Capture the cell that displays the provided text and extract its [X, Y] central coordinate. 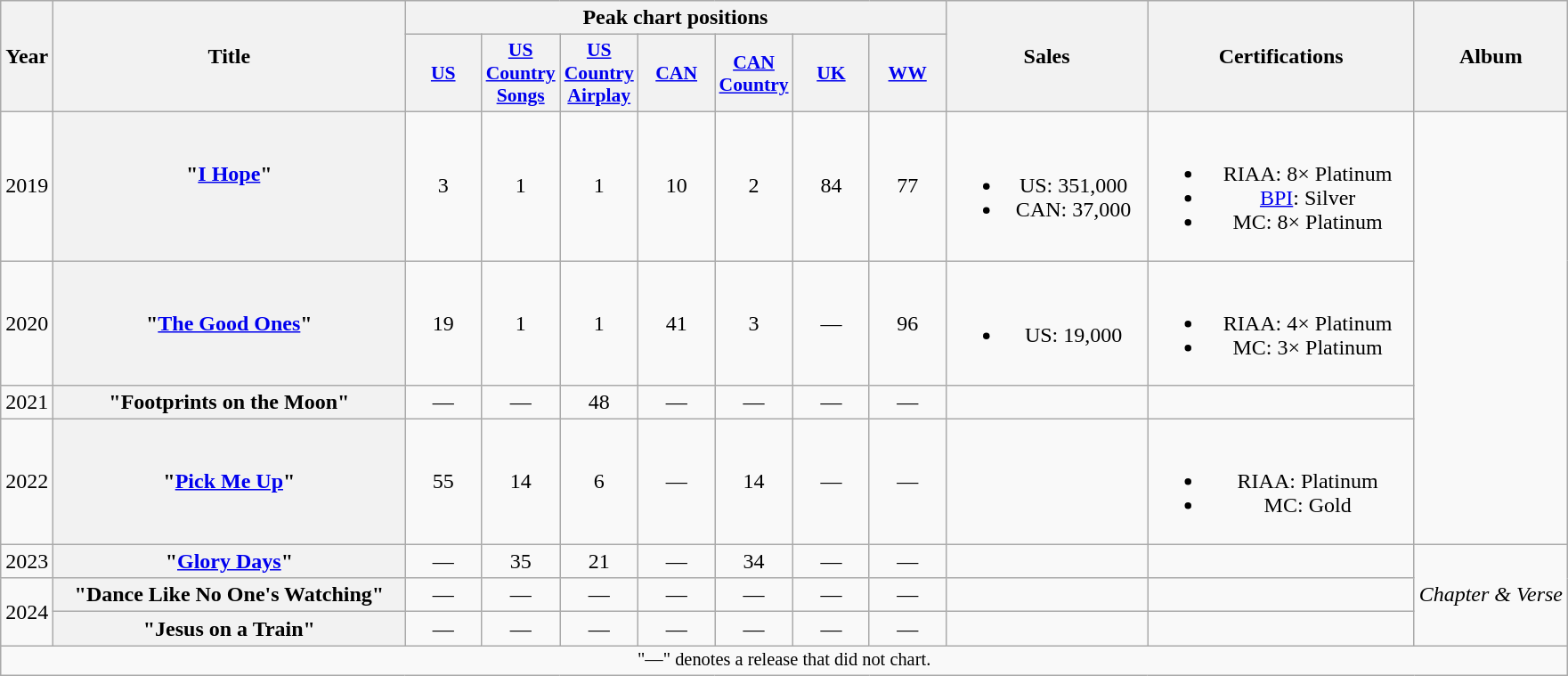
US [443, 73]
34 [753, 561]
"Dance Like No One's Watching" [230, 595]
Title [230, 57]
2 [753, 185]
"I Hope" [230, 185]
Certifications [1280, 57]
"Jesus on a Train" [230, 629]
Peak chart positions [675, 18]
WW [907, 73]
35 [521, 561]
21 [599, 561]
US: 19,000 [1047, 322]
UK [832, 73]
US: 351,000CAN: 37,000 [1047, 185]
CAN [677, 73]
Chapter & Verse [1491, 595]
"Glory Days" [230, 561]
48 [599, 403]
77 [907, 185]
USCountry Songs [521, 73]
55 [443, 482]
2020 [27, 322]
"Pick Me Up" [230, 482]
2021 [27, 403]
2019 [27, 185]
RIAA: PlatinumMC: Gold [1280, 482]
RIAA: 8× PlatinumBPI: SilverMC: 8× Platinum [1280, 185]
"The Good Ones" [230, 322]
"Footprints on the Moon" [230, 403]
2024 [27, 612]
2023 [27, 561]
Sales [1047, 57]
41 [677, 322]
96 [907, 322]
19 [443, 322]
Year [27, 57]
CANCountry [753, 73]
RIAA: 4× PlatinumMC: 3× Platinum [1280, 322]
"—" denotes a release that did not chart. [784, 661]
2022 [27, 482]
Album [1491, 57]
USCountry Airplay [599, 73]
10 [677, 185]
84 [832, 185]
6 [599, 482]
